Locate the cell with the specified text and output its [X, Y] center coordinate. 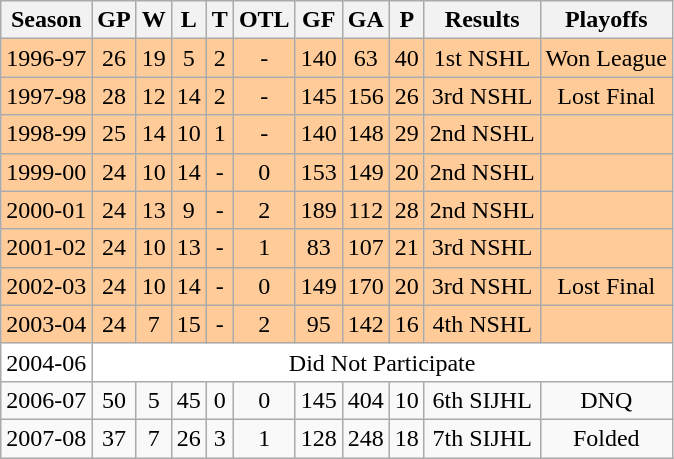
2002-03 [46, 286]
156 [366, 96]
18 [406, 438]
15 [188, 324]
16 [406, 324]
19 [154, 58]
112 [366, 210]
Season [46, 20]
12 [154, 96]
OTL [264, 20]
P [406, 20]
107 [366, 248]
148 [366, 134]
Playoffs [606, 20]
9 [188, 210]
40 [406, 58]
45 [188, 400]
128 [318, 438]
GP [114, 20]
Did Not Participate [382, 362]
1999-00 [46, 172]
2000-01 [46, 210]
4th NSHL [482, 324]
L [188, 20]
T [220, 20]
GA [366, 20]
W [154, 20]
404 [366, 400]
29 [406, 134]
95 [318, 324]
25 [114, 134]
1997-98 [46, 96]
21 [406, 248]
50 [114, 400]
2004-06 [46, 362]
7th SIJHL [482, 438]
3 [220, 438]
189 [318, 210]
1996-97 [46, 58]
142 [366, 324]
2001-02 [46, 248]
83 [318, 248]
153 [318, 172]
63 [366, 58]
1st NSHL [482, 58]
2007-08 [46, 438]
Folded [606, 438]
GF [318, 20]
Won League [606, 58]
37 [114, 438]
2003-04 [46, 324]
170 [366, 286]
2006-07 [46, 400]
248 [366, 438]
Results [482, 20]
DNQ [606, 400]
1998-99 [46, 134]
6th SIJHL [482, 400]
